Capture the cell that displays the provided text and extract its [X, Y] central coordinate. 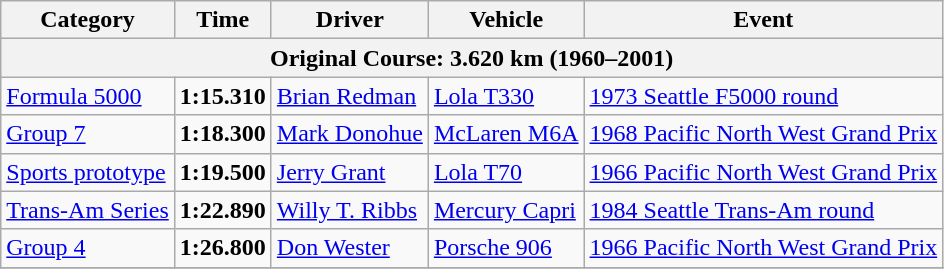
Mark Donohue [350, 134]
Trans-Am Series [88, 210]
1:26.800 [222, 248]
Lola T330 [506, 96]
1984 Seattle Trans-Am round [764, 210]
Group 4 [88, 248]
Driver [350, 20]
Time [222, 20]
Event [764, 20]
Lola T70 [506, 172]
Willy T. Ribbs [350, 210]
Brian Redman [350, 96]
1:22.890 [222, 210]
1:19.500 [222, 172]
Sports prototype [88, 172]
1:18.300 [222, 134]
1973 Seattle F5000 round [764, 96]
Category [88, 20]
1:15.310 [222, 96]
Original Course: 3.620 km (1960–2001) [472, 58]
1968 Pacific North West Grand Prix [764, 134]
Don Wester [350, 248]
McLaren M6A [506, 134]
Mercury Capri [506, 210]
Porsche 906 [506, 248]
Jerry Grant [350, 172]
Vehicle [506, 20]
Formula 5000 [88, 96]
Group 7 [88, 134]
